Extract the (X, Y) coordinate from the center of the cell holding the provided text.  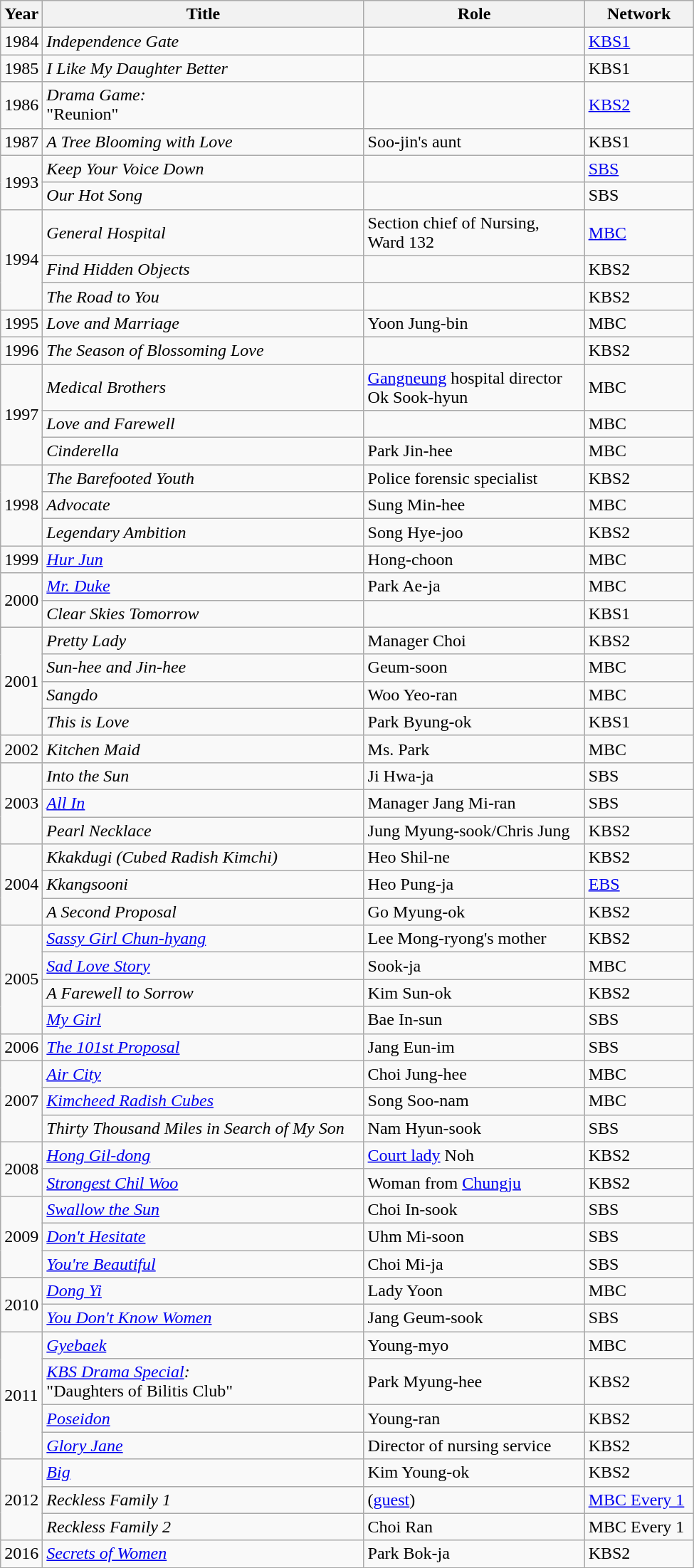
Advocate (204, 505)
Go Myung-ok (474, 912)
2007 (21, 1101)
Kitchen Maid (204, 749)
Clear Skies Tomorrow (204, 614)
Ji Hwa-ja (474, 776)
Young-myo (474, 1345)
Cinderella (204, 451)
Our Hot Song (204, 196)
Yoon Jung-bin (474, 323)
Bae In-sun (474, 1020)
EBS (639, 885)
Hong-choon (474, 559)
Dong Yi (204, 1291)
Kim Young-ok (474, 1473)
Soo-jin's aunt (474, 142)
2006 (21, 1047)
1999 (21, 559)
2002 (21, 749)
Lady Yoon (474, 1291)
2005 (21, 979)
Nam Hyun-sook (474, 1128)
A Farewell to Sorrow (204, 993)
Section chief of Nursing, Ward 132 (474, 232)
Medical Brothers (204, 387)
Mr. Duke (204, 586)
You're Beautiful (204, 1263)
Choi Jung-hee (474, 1074)
Keep Your Voice Down (204, 169)
The Road to You (204, 296)
1986 (21, 105)
(guest) (474, 1500)
All In (204, 803)
Title (204, 14)
You Don't Know Women (204, 1318)
Kimcheed Radish Cubes (204, 1101)
Independence Gate (204, 41)
Hong Gil-dong (204, 1155)
Park Myung-hee (474, 1382)
Sun-hee and Jin-hee (204, 668)
I Like My Daughter Better (204, 68)
Air City (204, 1074)
Court lady Noh (474, 1155)
1997 (21, 414)
Sangdo (204, 695)
1985 (21, 68)
Love and Farewell (204, 424)
Park Jin-hee (474, 451)
Drama Game:"Reunion" (204, 105)
2004 (21, 885)
Into the Sun (204, 776)
Park Byung-ok (474, 722)
Thirty Thousand Miles in Search of My Son (204, 1128)
Director of nursing service (474, 1446)
Secrets of Women (204, 1554)
Big (204, 1473)
Sung Min-hee (474, 505)
Choi Mi-ja (474, 1263)
Network (639, 14)
Year (21, 14)
This is Love (204, 722)
Glory Jane (204, 1446)
2009 (21, 1236)
Kkakdugi (Cubed Radish Kimchi) (204, 858)
Find Hidden Objects (204, 269)
Legendary Ambition (204, 532)
2008 (21, 1169)
Pretty Lady (204, 641)
2011 (21, 1395)
1996 (21, 350)
Sad Love Story (204, 966)
Song Hye-joo (474, 532)
Gyebaek (204, 1345)
Heo Pung-ja (474, 885)
Reckless Family 1 (204, 1500)
Choi Ran (474, 1527)
Pearl Necklace (204, 831)
Jung Myung-sook/Chris Jung (474, 831)
Manager Choi (474, 641)
Poseidon (204, 1419)
Lee Mong-ryong's mother (474, 939)
Song Soo-nam (474, 1101)
1993 (21, 182)
Sassy Girl Chun-hyang (204, 939)
My Girl (204, 1020)
Woman from Chungju (474, 1182)
1998 (21, 505)
Don't Hesitate (204, 1236)
Love and Marriage (204, 323)
2016 (21, 1554)
Kim Sun-ok (474, 993)
A Tree Blooming with Love (204, 142)
Park Ae-ja (474, 586)
Swallow the Sun (204, 1209)
Police forensic specialist (474, 478)
Hur Jun (204, 559)
The Barefooted Youth (204, 478)
Park Bok-ja (474, 1554)
1987 (21, 142)
Geum-soon (474, 668)
Role (474, 14)
2000 (21, 600)
Strongest Chil Woo (204, 1182)
Ms. Park (474, 749)
Woo Yeo-ran (474, 695)
1984 (21, 41)
Heo Shil-ne (474, 858)
Sook-ja (474, 966)
The Season of Blossoming Love (204, 350)
Choi In-sook (474, 1209)
2012 (21, 1500)
A Second Proposal (204, 912)
1994 (21, 259)
Uhm Mi-soon (474, 1236)
Jang Eun-im (474, 1047)
General Hospital (204, 232)
The 101st Proposal (204, 1047)
2003 (21, 803)
1995 (21, 323)
2010 (21, 1305)
2001 (21, 681)
Reckless Family 2 (204, 1527)
Kkangsooni (204, 885)
Jang Geum-sook (474, 1318)
Young-ran (474, 1419)
KBS Drama Special:"Daughters of Bilitis Club" (204, 1382)
Gangneung hospital director Ok Sook-hyun (474, 387)
Manager Jang Mi-ran (474, 803)
